Capture the cell that displays the provided text and extract its [x, y] central coordinate. 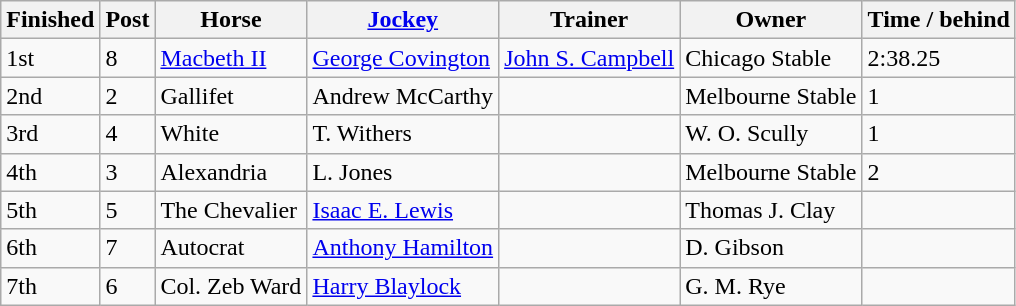
John S. Campbell [590, 58]
6 [128, 286]
7 [128, 248]
Macbeth II [231, 58]
George Covington [403, 58]
Trainer [590, 20]
Andrew McCarthy [403, 96]
Owner [771, 20]
1st [50, 58]
7th [50, 286]
Horse [231, 20]
T. Withers [403, 134]
5th [50, 210]
4th [50, 172]
2:38.25 [938, 58]
Thomas J. Clay [771, 210]
Chicago Stable [771, 58]
6th [50, 248]
Jockey [403, 20]
L. Jones [403, 172]
Gallifet [231, 96]
Harry Blaylock [403, 286]
G. M. Rye [771, 286]
3rd [50, 134]
Time / behind [938, 20]
D. Gibson [771, 248]
The Chevalier [231, 210]
Autocrat [231, 248]
3 [128, 172]
Alexandria [231, 172]
White [231, 134]
2nd [50, 96]
Finished [50, 20]
5 [128, 210]
Post [128, 20]
4 [128, 134]
8 [128, 58]
Col. Zeb Ward [231, 286]
W. O. Scully [771, 134]
Isaac E. Lewis [403, 210]
Anthony Hamilton [403, 248]
